Return (X, Y) of the center of cell containing provided text 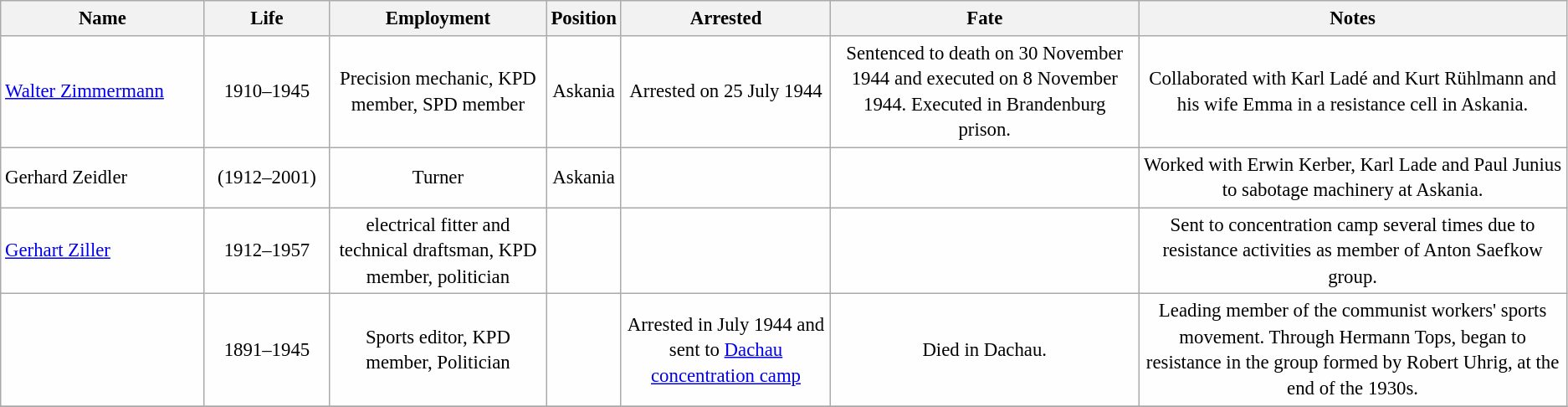
Sports editor, KPD member, Politician (438, 350)
Name (102, 18)
(1912–2001) (267, 178)
1910–1945 (267, 91)
Position (584, 18)
Life (267, 18)
Gerhart Ziller (102, 251)
Fate (985, 18)
Arrested on 25 July 1944 (726, 91)
Notes (1353, 18)
Died in Dachau. (985, 350)
Sentenced to death on 30 November 1944 and executed on 8 November 1944. Executed in Brandenburg prison. (985, 91)
Precision mechanic, KPD member, SPD member (438, 91)
1891–1945 (267, 350)
Gerhard Zeidler (102, 178)
Arrested in July 1944 and sent to Dachau concentration camp (726, 350)
Employment (438, 18)
Turner (438, 178)
electrical fitter and technical draftsman, KPD member, politician (438, 251)
Walter Zimmermann (102, 91)
Sent to concentration camp several times due to resistance activities as member of Anton Saefkow group. (1353, 251)
1912–1957 (267, 251)
Collaborated with Karl Ladé and Kurt Rühlmann and his wife Emma in a resistance cell in Askania. (1353, 91)
Arrested (726, 18)
Worked with Erwin Kerber, Karl Lade and Paul Junius to sabotage machinery at Askania. (1353, 178)
